Output the (X, Y) coordinate of the center of the cell containing the given text.  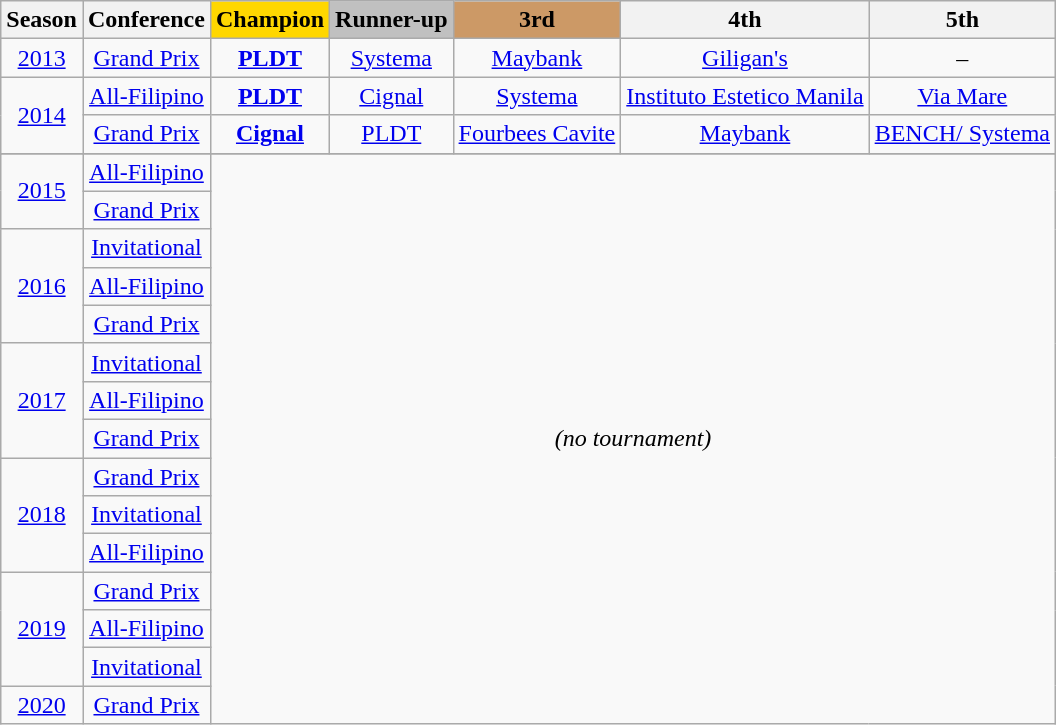
Champion (270, 20)
2014 (42, 115)
Via Mare (962, 96)
Runner-up (392, 20)
– (962, 58)
2019 (42, 629)
3rd (537, 20)
Fourbees Cavite (537, 134)
2017 (42, 400)
(no tournament) (632, 438)
Season (42, 20)
Giligan's (745, 58)
2013 (42, 58)
4th (745, 20)
2018 (42, 515)
Instituto Estetico Manila (745, 96)
2016 (42, 286)
5th (962, 20)
2020 (42, 705)
2015 (42, 191)
BENCH/ Systema (962, 134)
Conference (146, 20)
